Capture the cell that displays the provided text and extract its [x, y] central coordinate. 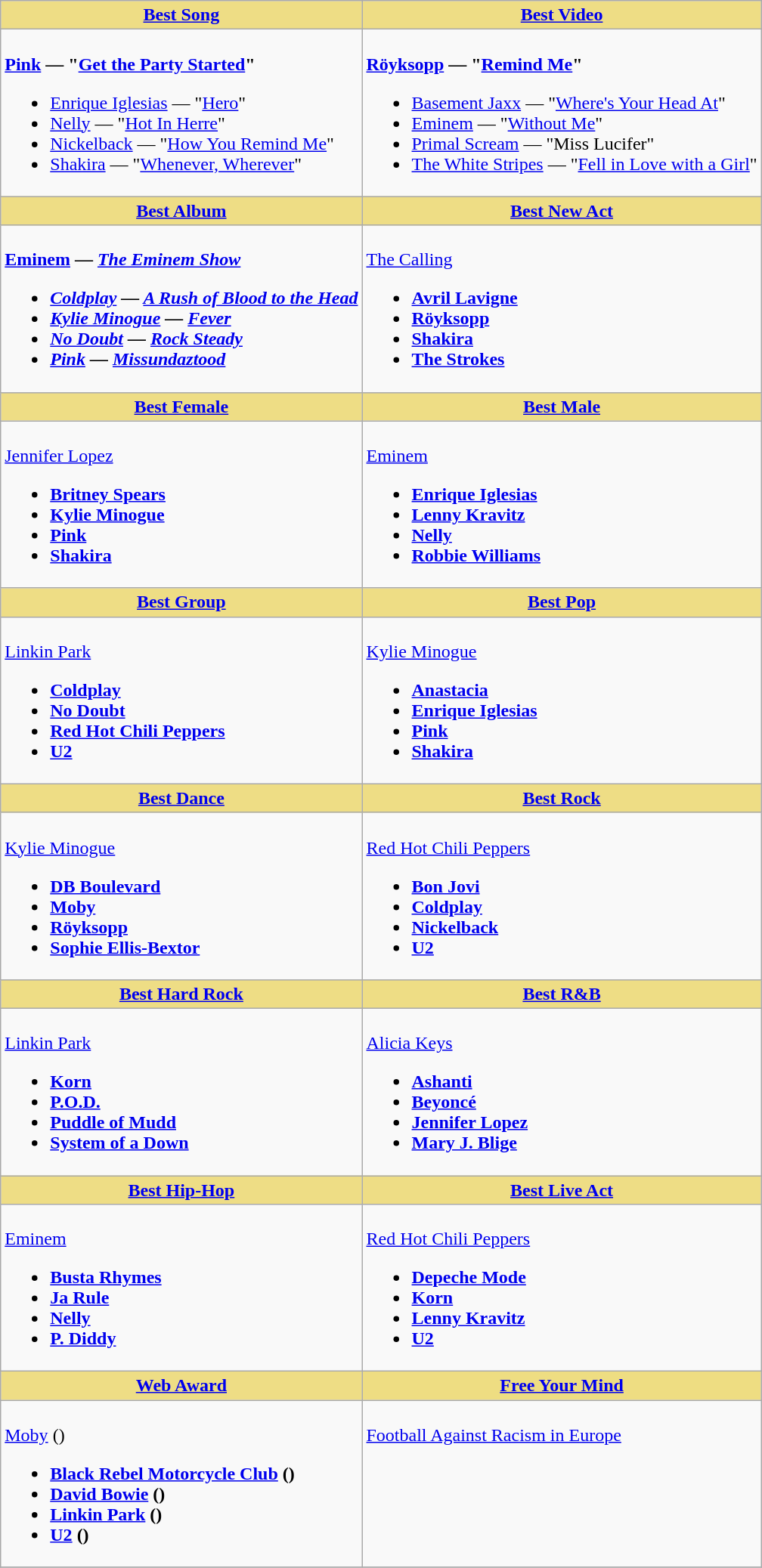
Best Live Act [562, 1190]
Best New Act [562, 211]
Best Group [181, 602]
Eminem — The Eminem ShowColdplay — A Rush of Blood to the HeadKylie Minogue — FeverNo Doubt — Rock SteadyPink — Missundaztood [181, 308]
Kylie MinogueDB BoulevardMobyRöyksoppSophie Ellis-Bextor [181, 896]
Best Male [562, 407]
Football Against Racism in Europe [562, 1484]
Best Hard Rock [181, 994]
Best Album [181, 211]
The CallingAvril LavigneRöyksoppShakiraThe Strokes [562, 308]
Best R&B [562, 994]
Red Hot Chili PeppersBon JoviColdplayNickelbackU2 [562, 896]
Best Hip-Hop [181, 1190]
Red Hot Chili PeppersDepeche ModeKornLenny KravitzU2 [562, 1288]
Kylie MinogueAnastaciaEnrique IglesiasPinkShakira [562, 700]
Free Your Mind [562, 1386]
Pink — "Get the Party Started"Enrique Iglesias — "Hero"Nelly — "Hot In Herre"Nickelback — "How You Remind Me"Shakira — "Whenever, Wherever" [181, 113]
Best Rock [562, 798]
Linkin ParkKornP.O.D.Puddle of MuddSystem of a Down [181, 1091]
EminemBusta RhymesJa RuleNellyP. Diddy [181, 1288]
Linkin ParkColdplayNo DoubtRed Hot Chili PeppersU2 [181, 700]
Jennifer LopezBritney SpearsKylie MinoguePinkShakira [181, 505]
Best Female [181, 407]
Best Pop [562, 602]
Alicia KeysAshantiBeyoncéJennifer LopezMary J. Blige [562, 1091]
Best Dance [181, 798]
EminemEnrique IglesiasLenny KravitzNellyRobbie Williams [562, 505]
Web Award [181, 1386]
Moby ()Black Rebel Motorcycle Club ()David Bowie ()Linkin Park ()U2 () [181, 1484]
Best Song [181, 15]
Best Video [562, 15]
